Return the [X, Y] coordinate for the center point of the cell that contains the specified text.  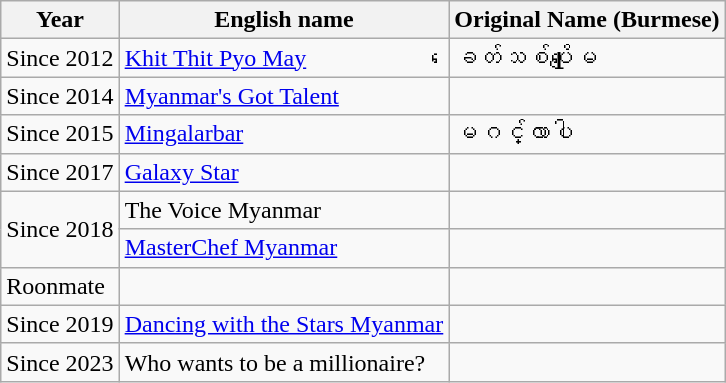
Since 2017 [60, 172]
Dancing with the Stars Myanmar [284, 324]
Who wants to be a millionaire? [284, 362]
Roonmate [60, 286]
MasterChef Myanmar [284, 248]
Khit Thit Pyo May [284, 58]
Since 2012 [60, 58]
English name [284, 20]
Since 2015 [60, 134]
Since 2018 [60, 229]
Myanmar's Got Talent [284, 96]
Galaxy Star [284, 172]
The Voice Myanmar [284, 210]
မင်္ဂလာပါ [587, 134]
Since 2023 [60, 362]
Mingalarbar [284, 134]
Since 2019 [60, 324]
Since 2014 [60, 96]
Original Name (Burmese) [587, 20]
ခေတ်သစ်ပျိုမေ [587, 58]
Year [60, 20]
